Output the [X, Y] coordinate of the center of the cell containing the given text.  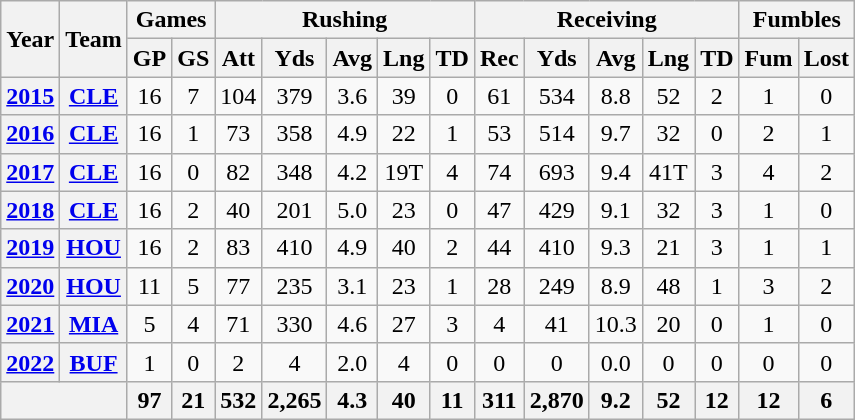
348 [294, 172]
Year [30, 39]
41 [556, 324]
2017 [30, 172]
330 [294, 324]
10.3 [616, 324]
47 [499, 210]
9.2 [616, 400]
8.8 [616, 96]
61 [499, 96]
8.9 [616, 286]
311 [499, 400]
77 [238, 286]
GP [149, 58]
534 [556, 96]
74 [499, 172]
Rec [499, 58]
Lost [826, 58]
2,870 [556, 400]
GS [194, 58]
6 [826, 400]
BUF [94, 362]
Att [238, 58]
693 [556, 172]
39 [404, 96]
97 [149, 400]
41T [668, 172]
Team [94, 39]
514 [556, 134]
9.4 [616, 172]
20 [668, 324]
9.7 [616, 134]
73 [238, 134]
2019 [30, 248]
2,265 [294, 400]
2022 [30, 362]
5.0 [352, 210]
4.2 [352, 172]
Fumbles [796, 20]
3.1 [352, 286]
379 [294, 96]
44 [499, 248]
9.1 [616, 210]
4.6 [352, 324]
22 [404, 134]
235 [294, 286]
53 [499, 134]
358 [294, 134]
Receiving [606, 20]
Fum [768, 58]
82 [238, 172]
2021 [30, 324]
28 [499, 286]
7 [194, 96]
249 [556, 286]
532 [238, 400]
48 [668, 286]
104 [238, 96]
Games [170, 20]
2018 [30, 210]
201 [294, 210]
MIA [94, 324]
2015 [30, 96]
0.0 [616, 362]
2020 [30, 286]
3.6 [352, 96]
Rushing [345, 20]
71 [238, 324]
2016 [30, 134]
27 [404, 324]
9.3 [616, 248]
83 [238, 248]
429 [556, 210]
2.0 [352, 362]
19T [404, 172]
4.3 [352, 400]
